Find where the given text appears and provide that cell's center as (x, y) coordinate. 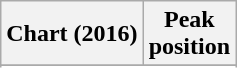
Peakposition (189, 34)
Chart (2016) (72, 34)
